For the text-containing cell, return its midpoint in (X, Y) coordinate format. 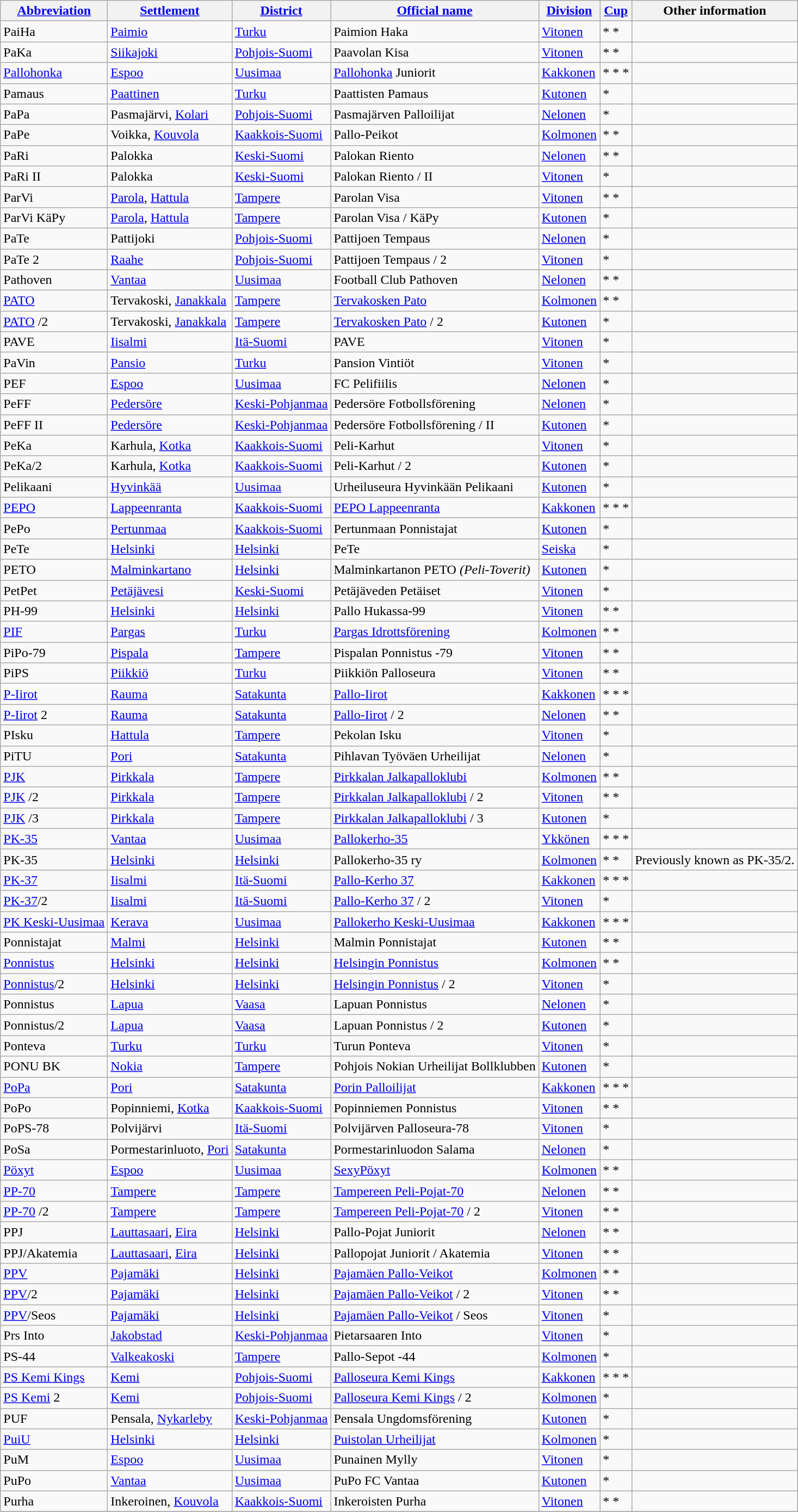
Pihlavan Työväen Urheilijat (435, 756)
PiPS (54, 673)
PK Keski-Uusimaa (54, 922)
Pallohonka (54, 73)
PJK /2 (54, 797)
District (281, 11)
Paattinen (170, 94)
PiPo-79 (54, 653)
PuPo FC Vantaa (435, 1480)
PATO (54, 301)
PONU BK (54, 1067)
Pansio (170, 363)
PuM (54, 1460)
PPV/Seos (54, 1315)
PoSa (54, 1149)
Inkeroinen, Kouvola (170, 1501)
Ponnistajat (54, 943)
PoPo (54, 1108)
Lapuan Ponnistus (435, 1005)
Pallopojat Juniorit / Akatemia (435, 1253)
Pirkkalan Jalkapalloklubi / 3 (435, 818)
Porin Palloilijat (435, 1087)
ParVi KäPy (54, 218)
PaRi (54, 156)
Abbreviation (54, 11)
Pirkkalan Jalkapalloklubi / 2 (435, 797)
Urheiluseura Hyvinkään Pelikaani (435, 487)
Parolan Visa (435, 197)
Pallo-Iirot / 2 (435, 715)
Lappeenranta (170, 507)
PP-70 /2 (54, 1211)
PaKa (54, 52)
PePo (54, 528)
Puistolan Urheilijat (435, 1439)
PPJ/Akatemia (54, 1253)
Helsingin Ponnistus (435, 963)
PEPO (54, 507)
PuPo (54, 1480)
PEF (54, 383)
Valkeakoski (170, 1356)
Nokia (170, 1067)
Turun Ponteva (435, 1046)
Paimion Haka (435, 32)
Paavolan Kisa (435, 52)
Pallo Hukassa-99 (435, 611)
PP-70 (54, 1191)
Pansion Vintiöt (435, 363)
Inkeroisten Purha (435, 1501)
Pallo-Kerho 37 (435, 880)
PUF (54, 1418)
PH-99 (54, 611)
Malminkartano (170, 569)
Lapuan Ponnistus / 2 (435, 1025)
PaTe (54, 238)
Pispala (170, 653)
Kerava (170, 922)
Hattula (170, 735)
Palloseura Kemi Kings / 2 (435, 1398)
Siikajoki (170, 52)
PS Kemi 2 (54, 1398)
PPJ (54, 1232)
Helsingin Ponnistus / 2 (435, 984)
Pormestarinluodon Salama (435, 1149)
Jakobstad (170, 1336)
Pajamäen Pallo-Veikot / 2 (435, 1294)
PaPe (54, 135)
PaPa (54, 114)
Tervakosken Pato (435, 301)
Peli-Karhut / 2 (435, 466)
Ponteva (54, 1046)
Hyvinkää (170, 487)
Voikka, Kouvola (170, 135)
Pattijoen Tempaus / 2 (435, 259)
PoPa (54, 1087)
Pekolan Isku (435, 735)
SexyPöxyt (435, 1170)
PJK /3 (54, 818)
Pöxyt (54, 1170)
PPV (54, 1274)
Popinniemi, Kotka (170, 1108)
Piikkiön Palloseura (435, 673)
Petäjäveden Petäiset (435, 590)
Pajamäen Pallo-Veikot (435, 1274)
Malminkartanon PETO (Peli-Toverit) (435, 569)
Pallo-Pojat Juniorit (435, 1232)
P-Iirot (54, 694)
Palloseura Kemi Kings (435, 1377)
Pattijoen Tempaus (435, 238)
Pohjois Nokian Urheilijat Bollklubben (435, 1067)
Pormestarinluoto, Pori (170, 1149)
Pertunmaan Ponnistajat (435, 528)
Cup (616, 11)
Polvijärvi (170, 1129)
Pertunmaa (170, 528)
Settlement (170, 11)
Pispalan Ponnistus -79 (435, 653)
Pallo-Sepot -44 (435, 1356)
Pathoven (54, 280)
Raahe (170, 259)
PIF (54, 632)
Pietarsaaren Into (435, 1336)
Pedersöre Fotbollsförening / II (435, 425)
Pallo-Peikot (435, 135)
Football Club Pathoven (435, 280)
Pattijoki (170, 238)
PeFF II (54, 425)
Ykkönen (569, 839)
ParVi (54, 197)
PIsku (54, 735)
Pallo-Iirot (435, 694)
Petäjävesi (170, 590)
PS Kemi Kings (54, 1377)
Pirkkalan Jalkapalloklubi (435, 777)
Malmi (170, 943)
Seiska (569, 549)
PuiU (54, 1439)
Official name (435, 11)
Tampereen Peli-Pojat-70 (435, 1191)
PS-44 (54, 1356)
Previously known as PK-35/2. (715, 859)
Pensala Ungdomsförening (435, 1418)
Pensala, Nykarleby (170, 1418)
Peli-Karhut (435, 445)
Tampereen Peli-Pojat-70 / 2 (435, 1211)
PoPS-78 (54, 1129)
PPV/2 (54, 1294)
Malmin Ponnistajat (435, 943)
Pallokerho-35 (435, 839)
Palokan Riento (435, 156)
Parolan Visa / KäPy (435, 218)
PaRi II (54, 176)
PaVin (54, 363)
PeKa/2 (54, 466)
Pallohonka Juniorit (435, 73)
Prs Into (54, 1336)
Purha (54, 1501)
Piikkiö (170, 673)
Punainen Mylly (435, 1460)
P-Iirot 2 (54, 715)
PK-37/2 (54, 901)
Pallo-Kerho 37 / 2 (435, 901)
Pedersöre Fotbollsförening (435, 404)
Pamaus (54, 94)
Pasmajärven Palloilijat (435, 114)
Division (569, 11)
Polvijärven Palloseura-78 (435, 1129)
PeKa (54, 445)
Pargas Idrottsförening (435, 632)
PetPet (54, 590)
FC Pelifiilis (435, 383)
PK-37 (54, 880)
Pallokerho-35 ry (435, 859)
Paimio (170, 32)
Paattisten Pamaus (435, 94)
Pasmajärvi, Kolari (170, 114)
PeFF (54, 404)
Other information (715, 11)
PaTe 2 (54, 259)
PaiHa (54, 32)
PEPO Lappeenranta (435, 507)
Pajamäen Pallo-Veikot / Seos (435, 1315)
PATO /2 (54, 321)
PiTU (54, 756)
PJK (54, 777)
Popinniemen Ponnistus (435, 1108)
PETO (54, 569)
Palokan Riento / II (435, 176)
Tervakosken Pato / 2 (435, 321)
Pargas (170, 632)
Pallokerho Keski-Uusimaa (435, 922)
Pelikaani (54, 487)
